Find where the given text appears and provide that cell's center as [x, y] coordinate. 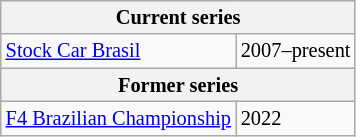
Former series [178, 85]
Stock Car Brasil [118, 51]
F4 Brazilian Championship [118, 118]
2007–present [296, 51]
Current series [178, 17]
2022 [296, 118]
